Extract the [x, y] coordinate from the center of the cell holding the provided text.  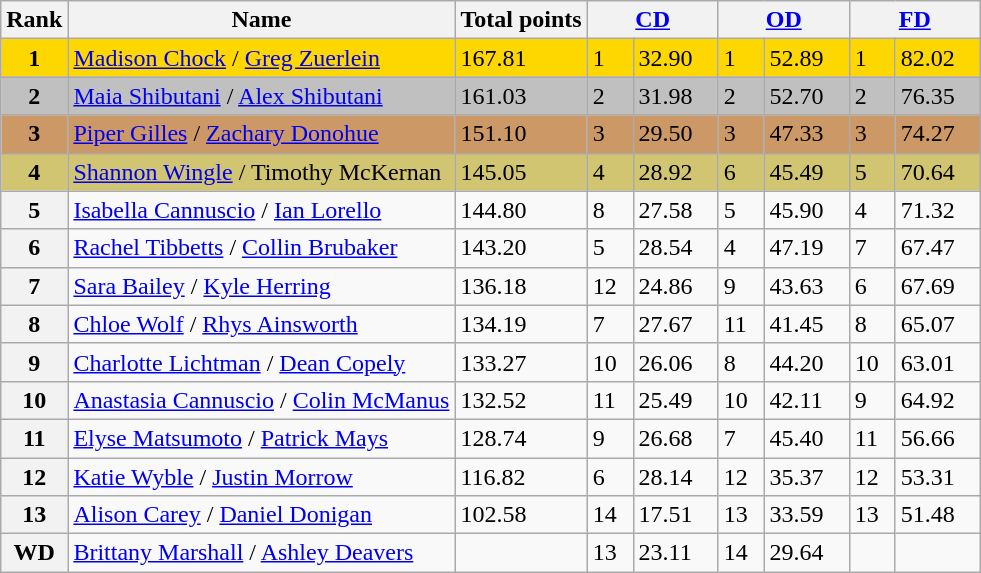
67.69 [938, 286]
CD [652, 20]
Brittany Marshall / Ashley Deavers [262, 553]
Madison Chock / Greg Zuerlein [262, 58]
52.70 [806, 96]
Sara Bailey / Kyle Herring [262, 286]
136.18 [521, 286]
44.20 [806, 362]
Shannon Wingle / Timothy McKernan [262, 172]
102.58 [521, 515]
23.11 [676, 553]
Chloe Wolf / Rhys Ainsworth [262, 324]
28.14 [676, 477]
Name [262, 20]
65.07 [938, 324]
70.64 [938, 172]
FD [914, 20]
56.66 [938, 438]
28.92 [676, 172]
OD [784, 20]
63.01 [938, 362]
52.89 [806, 58]
Alison Carey / Daniel Donigan [262, 515]
161.03 [521, 96]
Piper Gilles / Zachary Donohue [262, 134]
41.45 [806, 324]
Rachel Tibbetts / Collin Brubaker [262, 248]
27.67 [676, 324]
45.49 [806, 172]
35.37 [806, 477]
47.19 [806, 248]
132.52 [521, 400]
17.51 [676, 515]
32.90 [676, 58]
67.47 [938, 248]
27.58 [676, 210]
Anastasia Cannuscio / Colin McManus [262, 400]
143.20 [521, 248]
128.74 [521, 438]
47.33 [806, 134]
64.92 [938, 400]
134.19 [521, 324]
82.02 [938, 58]
28.54 [676, 248]
116.82 [521, 477]
29.64 [806, 553]
Maia Shibutani / Alex Shibutani [262, 96]
Elyse Matsumoto / Patrick Mays [262, 438]
26.68 [676, 438]
26.06 [676, 362]
29.50 [676, 134]
33.59 [806, 515]
Katie Wyble / Justin Morrow [262, 477]
42.11 [806, 400]
45.90 [806, 210]
76.35 [938, 96]
71.32 [938, 210]
167.81 [521, 58]
24.86 [676, 286]
Rank [34, 20]
43.63 [806, 286]
74.27 [938, 134]
WD [34, 553]
133.27 [521, 362]
144.80 [521, 210]
53.31 [938, 477]
145.05 [521, 172]
31.98 [676, 96]
51.48 [938, 515]
Charlotte Lichtman / Dean Copely [262, 362]
45.40 [806, 438]
151.10 [521, 134]
25.49 [676, 400]
Total points [521, 20]
Isabella Cannuscio / Ian Lorello [262, 210]
